Extract the (x, y) coordinate from the center of the cell holding the provided text.  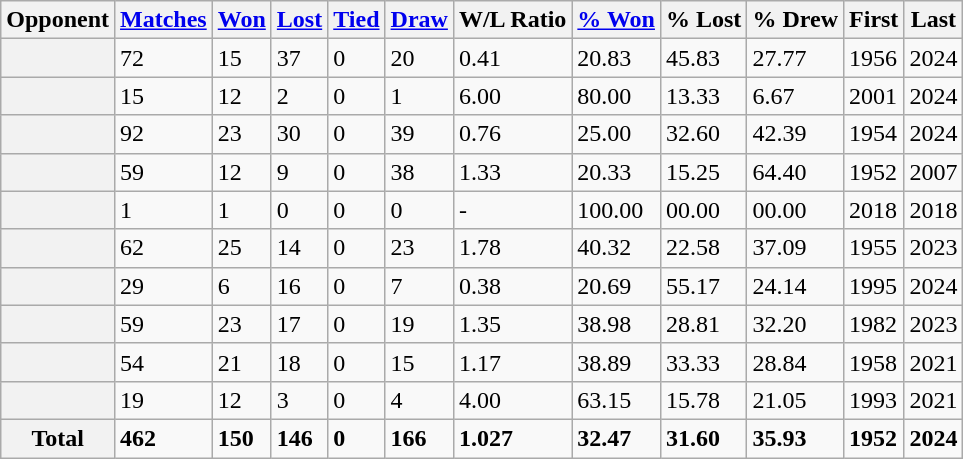
21.05 (796, 400)
42.39 (796, 134)
9 (299, 172)
- (512, 210)
6.67 (796, 96)
37.09 (796, 248)
72 (164, 58)
1995 (874, 286)
2007 (934, 172)
4 (419, 400)
18 (299, 362)
% Lost (703, 20)
92 (164, 134)
20.33 (616, 172)
0.38 (512, 286)
6.00 (512, 96)
37 (299, 58)
17 (299, 324)
13.33 (703, 96)
462 (164, 438)
80.00 (616, 96)
1993 (874, 400)
1958 (874, 362)
33.33 (703, 362)
25.00 (616, 134)
14 (299, 248)
22.58 (703, 248)
63.15 (616, 400)
40.32 (616, 248)
Total (58, 438)
30 (299, 134)
4.00 (512, 400)
1954 (874, 134)
16 (299, 286)
31.60 (703, 438)
1.027 (512, 438)
32.60 (703, 134)
32.20 (796, 324)
146 (299, 438)
Draw (419, 20)
2001 (874, 96)
32.47 (616, 438)
150 (242, 438)
1.35 (512, 324)
25 (242, 248)
38 (419, 172)
27.77 (796, 58)
Tied (356, 20)
W/L Ratio (512, 20)
38.89 (616, 362)
% Drew (796, 20)
1956 (874, 58)
62 (164, 248)
1982 (874, 324)
166 (419, 438)
20.69 (616, 286)
0.41 (512, 58)
3 (299, 400)
35.93 (796, 438)
55.17 (703, 286)
1.78 (512, 248)
Lost (299, 20)
20.83 (616, 58)
39 (419, 134)
0.76 (512, 134)
28.84 (796, 362)
First (874, 20)
29 (164, 286)
7 (419, 286)
64.40 (796, 172)
1.33 (512, 172)
Last (934, 20)
Won (242, 20)
45.83 (703, 58)
54 (164, 362)
100.00 (616, 210)
24.14 (796, 286)
Opponent (58, 20)
Matches (164, 20)
1.17 (512, 362)
% Won (616, 20)
15.25 (703, 172)
21 (242, 362)
38.98 (616, 324)
6 (242, 286)
28.81 (703, 324)
2 (299, 96)
1955 (874, 248)
20 (419, 58)
15.78 (703, 400)
